Capture the cell that displays the provided text and extract its (x, y) central coordinate. 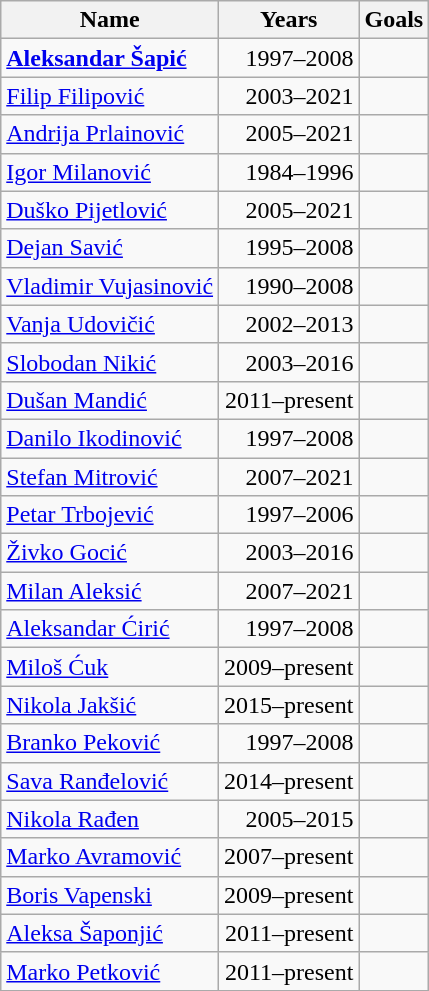
Vanja Udovičić (110, 324)
1997–2006 (289, 515)
Marko Petković (110, 971)
Milan Aleksić (110, 591)
Marko Avramović (110, 857)
Stefan Mitrović (110, 477)
Nikola Rađen (110, 819)
Igor Milanović (110, 172)
Name (110, 20)
Boris Vapenski (110, 895)
2007–present (289, 857)
1990–2008 (289, 286)
1984–1996 (289, 172)
Duško Pijetlović (110, 210)
Branko Peković (110, 743)
2005–2015 (289, 819)
Petar Trbojević (110, 515)
Sava Ranđelović (110, 781)
Filip Filipović (110, 96)
Andrija Prlainović (110, 134)
Aleksandar Ćirić (110, 629)
Nikola Jakšić (110, 705)
2003–2021 (289, 96)
2015–present (289, 705)
1995–2008 (289, 248)
Živko Gocić (110, 553)
Years (289, 20)
2002–2013 (289, 324)
Aleksandar Šapić (110, 58)
Miloš Ćuk (110, 667)
Danilo Ikodinović (110, 438)
Slobodan Nikić (110, 362)
Vladimir Vujasinović (110, 286)
Goals (394, 20)
Dejan Savić (110, 248)
Aleksa Šaponjić (110, 933)
Dušan Mandić (110, 400)
2014–present (289, 781)
